Capture the cell that displays the provided text and extract its (X, Y) central coordinate. 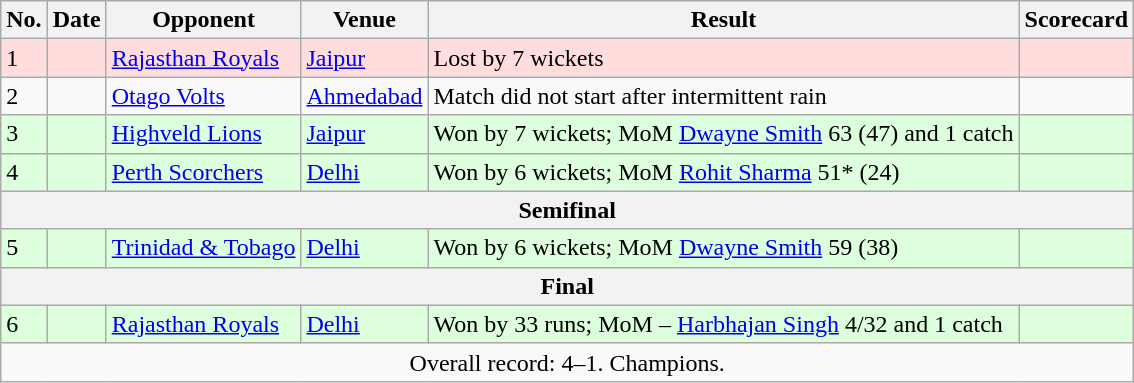
Opponent (204, 20)
6 (24, 324)
Semifinal (568, 210)
Overall record: 4–1. Champions. (568, 362)
3 (24, 134)
No. (24, 20)
Match did not start after intermittent rain (724, 96)
Venue (364, 20)
Won by 7 wickets; MoM Dwayne Smith 63 (47) and 1 catch (724, 134)
Final (568, 286)
Otago Volts (204, 96)
Lost by 7 wickets (724, 58)
4 (24, 172)
Result (724, 20)
Date (76, 20)
Won by 6 wickets; MoM Rohit Sharma 51* (24) (724, 172)
Perth Scorchers (204, 172)
Scorecard (1076, 20)
Won by 6 wickets; MoM Dwayne Smith 59 (38) (724, 248)
Won by 33 runs; MoM – Harbhajan Singh 4/32 and 1 catch (724, 324)
Ahmedabad (364, 96)
5 (24, 248)
Highveld Lions (204, 134)
Trinidad & Tobago (204, 248)
1 (24, 58)
2 (24, 96)
